Locate the cell with the specified text and output its (x, y) center coordinate. 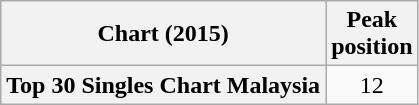
12 (372, 85)
Peakposition (372, 34)
Top 30 Singles Chart Malaysia (164, 85)
Chart (2015) (164, 34)
